From the cell containing the given text, extract its center point as (x, y) coordinate. 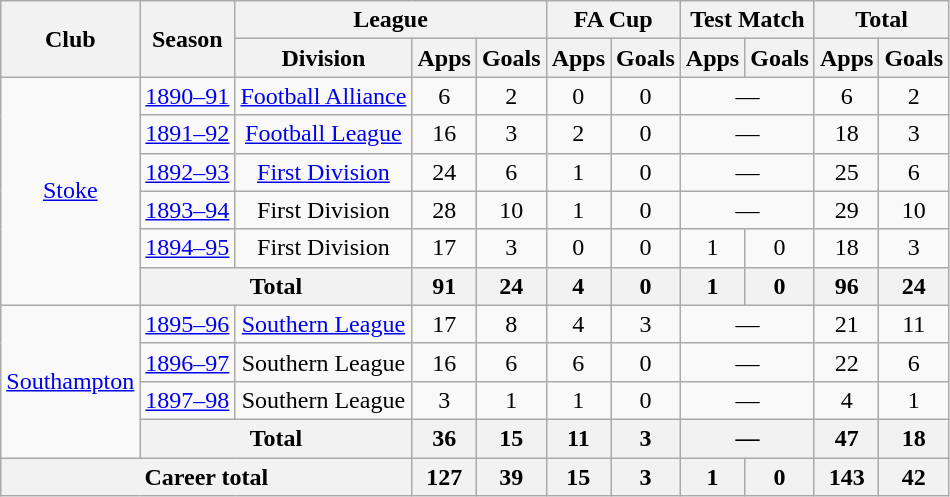
127 (444, 477)
Test Match (747, 20)
1896–97 (188, 362)
39 (511, 477)
1895–96 (188, 324)
League (390, 20)
96 (846, 286)
47 (846, 438)
22 (846, 362)
25 (846, 172)
1891–92 (188, 134)
8 (511, 324)
42 (914, 477)
1892–93 (188, 172)
1890–91 (188, 96)
29 (846, 210)
1897–98 (188, 400)
36 (444, 438)
FA Cup (613, 20)
143 (846, 477)
1893–94 (188, 210)
Career total (206, 477)
Club (70, 39)
1894–95 (188, 248)
Stoke (70, 191)
Southampton (70, 381)
91 (444, 286)
Football Alliance (324, 96)
21 (846, 324)
28 (444, 210)
Football League (324, 134)
Division (324, 58)
Season (188, 39)
